Output the [X, Y] coordinate of the center of the cell containing the given text.  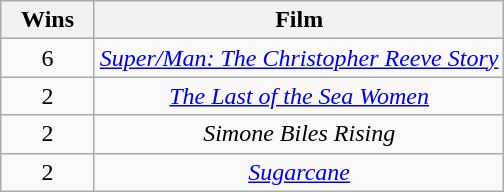
Super/Man: The Christopher Reeve Story [299, 58]
Wins [48, 20]
Simone Biles Rising [299, 134]
Sugarcane [299, 172]
Film [299, 20]
6 [48, 58]
The Last of the Sea Women [299, 96]
